Search for the cell housing the specified text and yield its [X, Y] center coordinate. 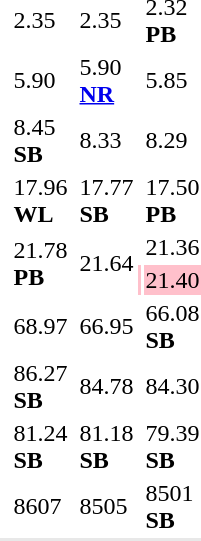
17.96WL [40, 200]
66.95 [106, 326]
5.90NR [106, 80]
17.77SB [106, 200]
86.27SB [40, 386]
17.50PB [172, 200]
5.90 [40, 80]
21.64 [106, 264]
8.45SB [40, 140]
81.18SB [106, 446]
68.97 [40, 326]
21.78PB [40, 264]
8501SB [172, 506]
21.40 [172, 280]
8505 [106, 506]
79.39SB [172, 446]
84.30 [172, 386]
5.85 [172, 80]
66.08SB [172, 326]
8.29 [172, 140]
81.24SB [40, 446]
21.36 [172, 247]
8607 [40, 506]
8.33 [106, 140]
84.78 [106, 386]
